From the cell containing the given text, extract its center point as (x, y) coordinate. 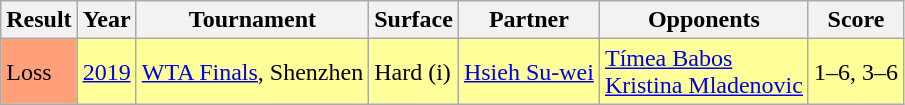
2019 (106, 72)
Score (856, 20)
1–6, 3–6 (856, 72)
Surface (414, 20)
WTA Finals, Shenzhen (252, 72)
Loss (39, 72)
Hsieh Su-wei (528, 72)
Year (106, 20)
Hard (i) (414, 72)
Tímea Babos Kristina Mladenovic (704, 72)
Opponents (704, 20)
Partner (528, 20)
Result (39, 20)
Tournament (252, 20)
